Output the (X, Y) coordinate of the center of the cell containing the given text.  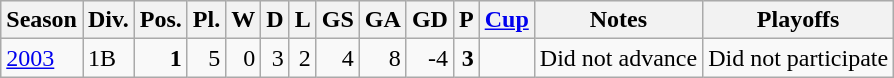
-4 (430, 58)
5 (206, 58)
0 (244, 58)
Div. (108, 20)
GA (382, 20)
Did not advance (618, 58)
W (244, 20)
L (302, 20)
P (466, 20)
Cup (506, 20)
Did not participate (798, 58)
Season (42, 20)
1B (108, 58)
2003 (42, 58)
Pl. (206, 20)
4 (338, 58)
2 (302, 58)
D (275, 20)
1 (160, 58)
8 (382, 58)
Playoffs (798, 20)
Pos. (160, 20)
GS (338, 20)
GD (430, 20)
Notes (618, 20)
